Pinpoint the cell where the given text exists, returning its [X, Y] midpoint coordinate. 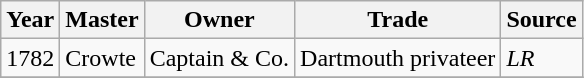
Captain & Co. [219, 58]
Master [102, 20]
Source [542, 20]
Owner [219, 20]
1782 [30, 58]
Trade [398, 20]
Dartmouth privateer [398, 58]
Year [30, 20]
Crowte [102, 58]
LR [542, 58]
